Detect which cell encompasses the target text, then output its [x, y] center coordinate. 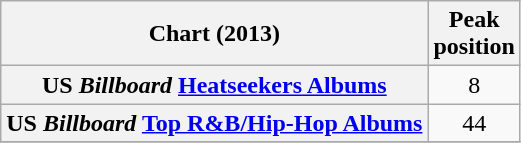
Chart (2013) [214, 34]
8 [474, 85]
44 [474, 123]
US Billboard Top R&B/Hip-Hop Albums [214, 123]
US Billboard Heatseekers Albums [214, 85]
Peakposition [474, 34]
